Output the (x, y) coordinate of the center of the cell containing the given text.  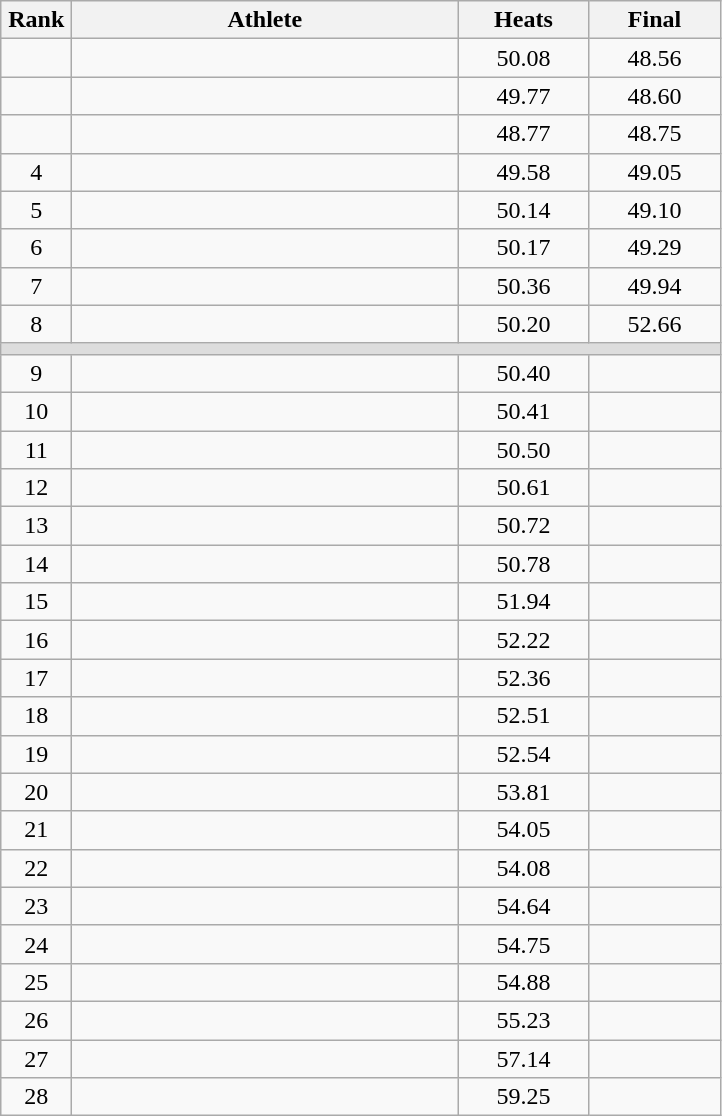
12 (36, 488)
Final (654, 20)
Athlete (265, 20)
50.41 (524, 411)
50.78 (524, 564)
20 (36, 792)
54.75 (524, 944)
50.61 (524, 488)
28 (36, 1097)
52.66 (654, 324)
50.72 (524, 526)
55.23 (524, 1020)
49.77 (524, 96)
8 (36, 324)
Rank (36, 20)
52.54 (524, 754)
7 (36, 286)
13 (36, 526)
49.58 (524, 172)
50.14 (524, 210)
54.05 (524, 830)
50.08 (524, 58)
18 (36, 716)
48.60 (654, 96)
49.94 (654, 286)
48.56 (654, 58)
14 (36, 564)
10 (36, 411)
21 (36, 830)
49.05 (654, 172)
57.14 (524, 1059)
52.36 (524, 678)
16 (36, 640)
53.81 (524, 792)
54.64 (524, 906)
54.88 (524, 982)
50.40 (524, 373)
Heats (524, 20)
11 (36, 449)
50.20 (524, 324)
23 (36, 906)
19 (36, 754)
4 (36, 172)
9 (36, 373)
50.36 (524, 286)
52.51 (524, 716)
48.77 (524, 134)
52.22 (524, 640)
54.08 (524, 868)
6 (36, 248)
50.50 (524, 449)
25 (36, 982)
49.10 (654, 210)
22 (36, 868)
51.94 (524, 602)
5 (36, 210)
24 (36, 944)
50.17 (524, 248)
26 (36, 1020)
48.75 (654, 134)
49.29 (654, 248)
59.25 (524, 1097)
15 (36, 602)
27 (36, 1059)
17 (36, 678)
